Return (X, Y) of the center of cell containing provided text 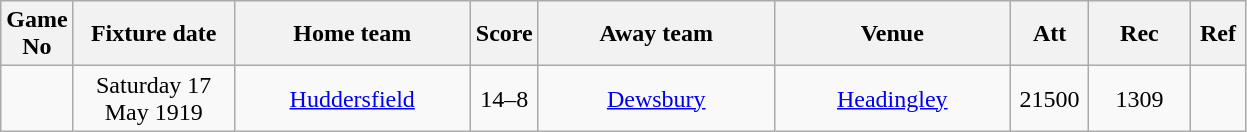
Away team (656, 34)
Fixture date (154, 34)
Venue (892, 34)
Att (1050, 34)
Game No (37, 34)
Score (504, 34)
1309 (1140, 98)
21500 (1050, 98)
Dewsbury (656, 98)
Huddersfield (352, 98)
14–8 (504, 98)
Home team (352, 34)
Headingley (892, 98)
Ref (1218, 34)
Rec (1140, 34)
Saturday 17 May 1919 (154, 98)
